Output the [x, y] coordinate of the center of the cell containing the given text.  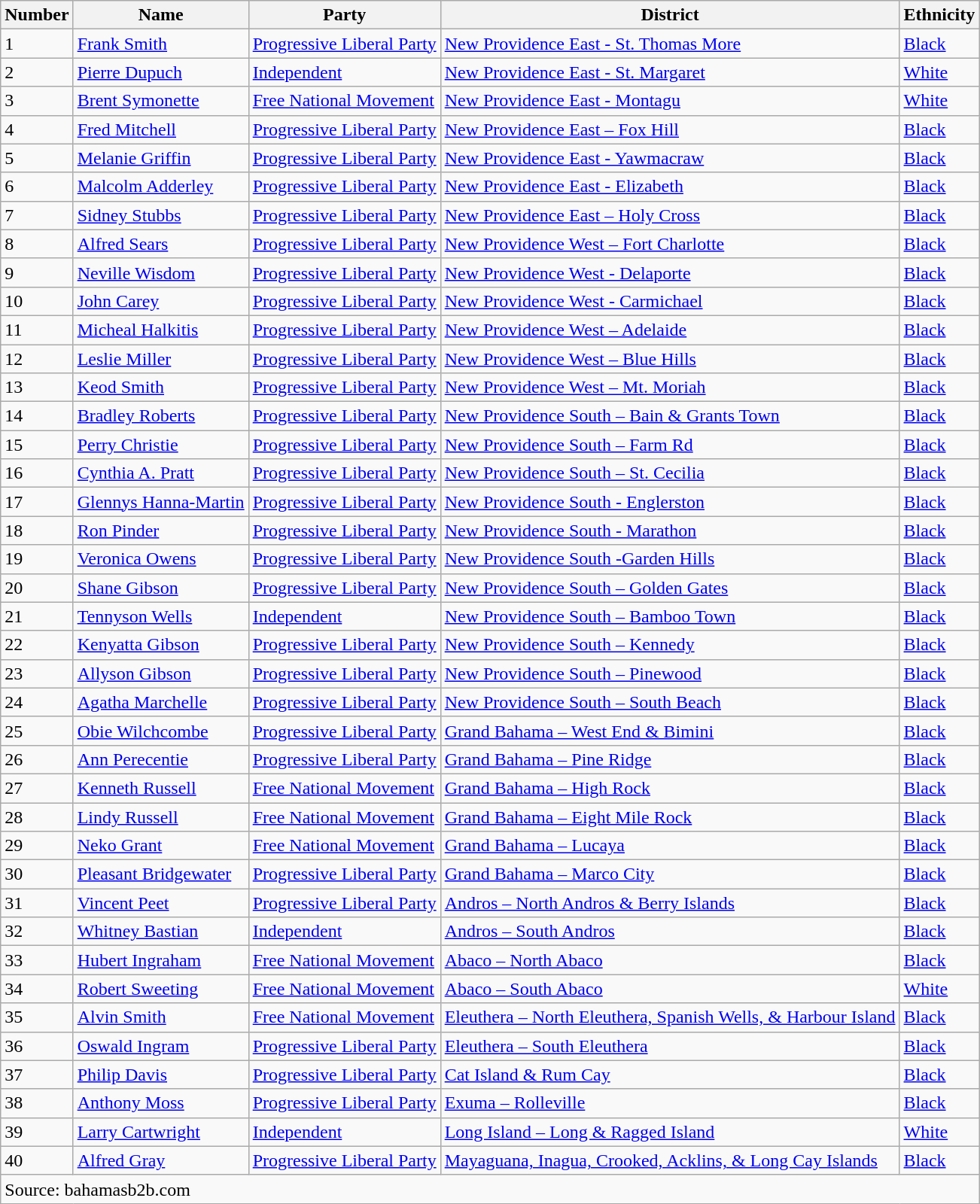
30 [37, 874]
Grand Bahama – Lucaya [670, 846]
25 [37, 731]
Party [345, 15]
32 [37, 932]
13 [37, 388]
26 [37, 759]
17 [37, 502]
4 [37, 129]
Eleuthera – South Eleuthera [670, 1046]
Lindy Russell [161, 816]
Glennys Hanna-Martin [161, 502]
New Providence South – Kennedy [670, 645]
15 [37, 445]
14 [37, 416]
37 [37, 1075]
New Providence East – Fox Hill [670, 129]
Neko Grant [161, 846]
20 [37, 588]
21 [37, 616]
12 [37, 359]
New Providence West – Fort Charlotte [670, 244]
Robert Sweeting [161, 989]
Andros – South Andros [670, 932]
New Providence West - Carmichael [670, 301]
New Providence South – Bamboo Town [670, 616]
34 [37, 989]
Melanie Griffin [161, 158]
Grand Bahama – West End & Bimini [670, 731]
Long Island – Long & Ragged Island [670, 1132]
5 [37, 158]
Abaco – North Abaco [670, 960]
Whitney Bastian [161, 932]
Brent Symonette [161, 101]
Bradley Roberts [161, 416]
New Providence South – St. Cecilia [670, 473]
35 [37, 1017]
Veronica Owens [161, 559]
Shane Gibson [161, 588]
Grand Bahama – Pine Ridge [670, 759]
New Providence South - Englerston [670, 502]
New Providence West - Delaporte [670, 272]
Oswald Ingram [161, 1046]
Anthony Moss [161, 1103]
2 [37, 72]
19 [37, 559]
Cynthia A. Pratt [161, 473]
Hubert Ingraham [161, 960]
New Providence East - St. Thomas More [670, 44]
Tennyson Wells [161, 616]
Sidney Stubbs [161, 215]
New Providence East – Holy Cross [670, 215]
Malcolm Adderley [161, 187]
Cat Island & Rum Cay [670, 1075]
Name [161, 15]
10 [37, 301]
29 [37, 846]
Philip Davis [161, 1075]
3 [37, 101]
New Providence East - St. Margaret [670, 72]
Grand Bahama – Marco City [670, 874]
Agatha Marchelle [161, 702]
New Providence East - Yawmacraw [670, 158]
Abaco – South Abaco [670, 989]
33 [37, 960]
40 [37, 1160]
Micheal Halkitis [161, 330]
New Providence South – Bain & Grants Town [670, 416]
New Providence South – Golden Gates [670, 588]
Kenneth Russell [161, 788]
Fred Mitchell [161, 129]
Mayaguana, Inagua, Crooked, Acklins, & Long Cay Islands [670, 1160]
18 [37, 531]
Obie Wilchcombe [161, 731]
New Providence West – Mt. Moriah [670, 388]
23 [37, 673]
Exuma – Rolleville [670, 1103]
Grand Bahama – High Rock [670, 788]
38 [37, 1103]
39 [37, 1132]
7 [37, 215]
36 [37, 1046]
Number [37, 15]
Pleasant Bridgewater [161, 874]
Vincent Peet [161, 903]
John Carey [161, 301]
New Providence South - Marathon [670, 531]
New Providence East - Elizabeth [670, 187]
New Providence West – Blue Hills [670, 359]
Pierre Dupuch [161, 72]
1 [37, 44]
9 [37, 272]
New Providence South -Garden Hills [670, 559]
16 [37, 473]
6 [37, 187]
Leslie Miller [161, 359]
District [670, 15]
22 [37, 645]
Eleuthera – North Eleuthera, Spanish Wells, & Harbour Island [670, 1017]
New Providence South – South Beach [670, 702]
Ron Pinder [161, 531]
Ethnicity [939, 15]
Alvin Smith [161, 1017]
Alfred Sears [161, 244]
28 [37, 816]
Source: bahamasb2b.com [490, 1189]
Larry Cartwright [161, 1132]
8 [37, 244]
31 [37, 903]
Alfred Gray [161, 1160]
New Providence West – Adelaide [670, 330]
New Providence South – Farm Rd [670, 445]
27 [37, 788]
New Providence South – Pinewood [670, 673]
Ann Perecentie [161, 759]
Kenyatta Gibson [161, 645]
Keod Smith [161, 388]
New Providence East - Montagu [670, 101]
11 [37, 330]
Neville Wisdom [161, 272]
Perry Christie [161, 445]
Andros – North Andros & Berry Islands [670, 903]
Grand Bahama – Eight Mile Rock [670, 816]
Frank Smith [161, 44]
24 [37, 702]
Allyson Gibson [161, 673]
